Output the [X, Y] coordinate of the center of the cell containing the given text.  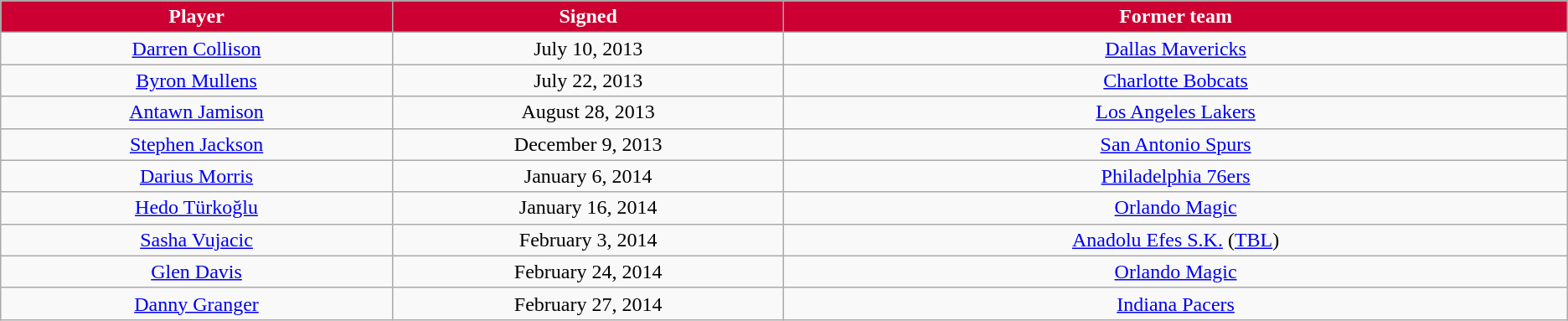
Stephen Jackson [197, 144]
Los Angeles Lakers [1176, 112]
Darren Collison [197, 49]
Glen Davis [197, 272]
December 9, 2013 [588, 144]
Indiana Pacers [1176, 303]
Danny Granger [197, 303]
February 27, 2014 [588, 303]
February 24, 2014 [588, 272]
Former team [1176, 17]
San Antonio Spurs [1176, 144]
Dallas Mavericks [1176, 49]
February 3, 2014 [588, 240]
January 16, 2014 [588, 208]
July 22, 2013 [588, 80]
Charlotte Bobcats [1176, 80]
Darius Morris [197, 176]
Philadelphia 76ers [1176, 176]
January 6, 2014 [588, 176]
Antawn Jamison [197, 112]
Player [197, 17]
Anadolu Efes S.K. (TBL) [1176, 240]
Byron Mullens [197, 80]
July 10, 2013 [588, 49]
Signed [588, 17]
August 28, 2013 [588, 112]
Sasha Vujacic [197, 240]
Hedo Türkoğlu [197, 208]
